For the text-containing cell, return its midpoint in (x, y) coordinate format. 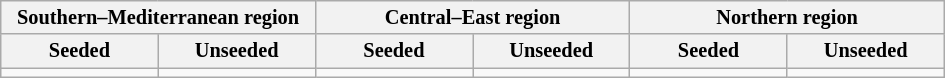
Northern region (787, 17)
Central–East region (472, 17)
Southern–Mediterranean region (158, 17)
